Output the [X, Y] coordinate of the center of the cell containing the given text.  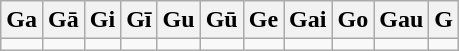
Ga [22, 20]
Gū [222, 20]
Gā [63, 20]
Gau [402, 20]
Gi [102, 20]
Gu [178, 20]
Gī [139, 20]
G [444, 20]
Ge [263, 20]
Go [353, 20]
Gai [308, 20]
